Output the [x, y] coordinate of the center of the cell containing the given text.  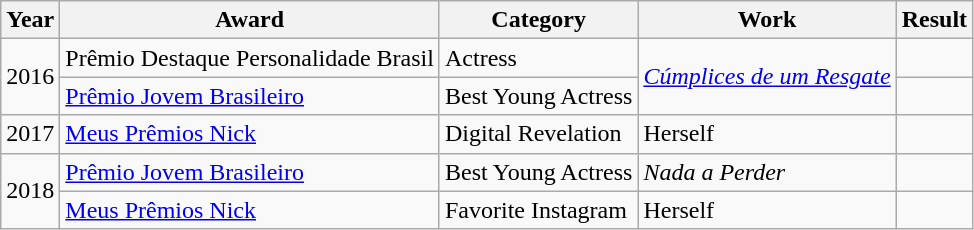
2017 [30, 134]
Digital Revelation [538, 134]
Favorite Instagram [538, 210]
2016 [30, 77]
Year [30, 20]
Actress [538, 58]
Award [250, 20]
Cúmplices de um Resgate [767, 77]
Nada a Perder [767, 172]
Category [538, 20]
Prêmio Destaque Personalidade Brasil [250, 58]
2018 [30, 191]
Work [767, 20]
Result [934, 20]
